From the cell containing the given text, extract its center point as (x, y) coordinate. 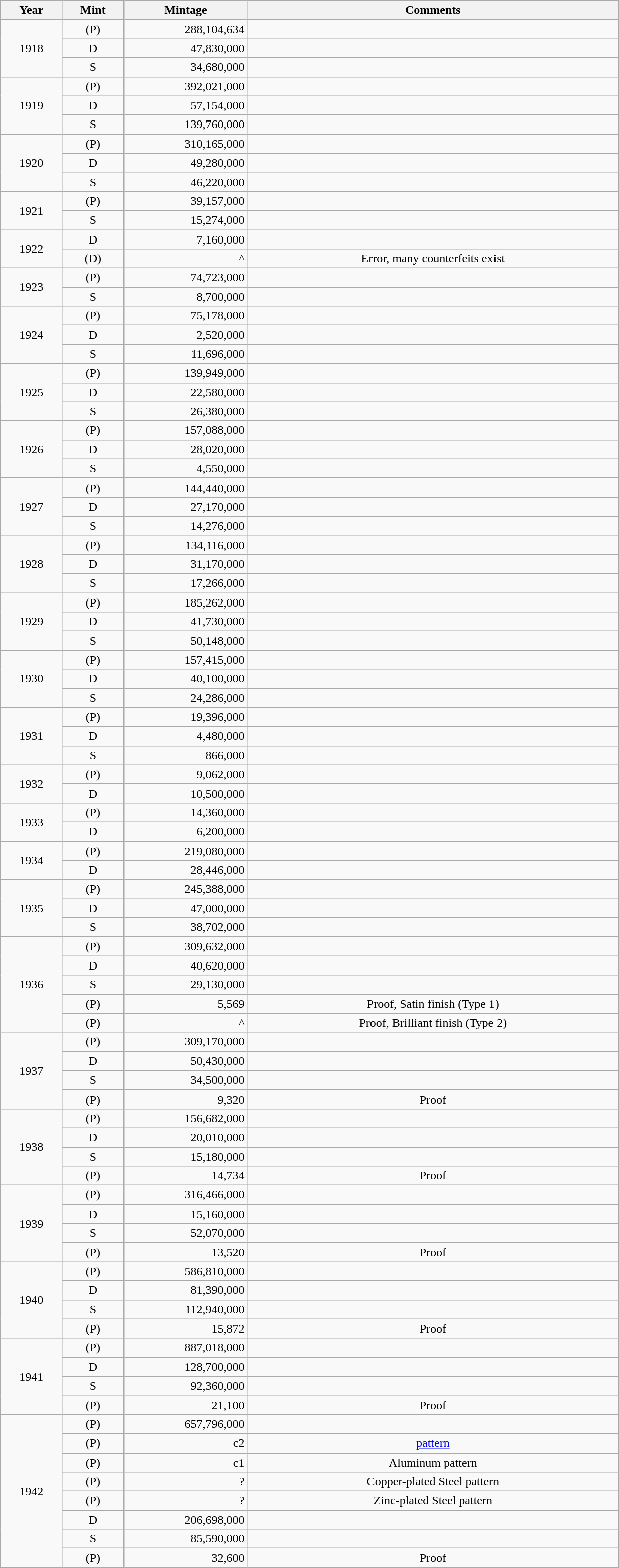
28,020,000 (186, 449)
13,520 (186, 1252)
50,148,000 (186, 641)
9,320 (186, 1099)
887,018,000 (186, 1348)
157,088,000 (186, 430)
15,872 (186, 1329)
pattern (433, 1443)
Mintage (186, 10)
15,160,000 (186, 1214)
1920 (31, 163)
206,698,000 (186, 1520)
7,160,000 (186, 239)
1940 (31, 1300)
46,220,000 (186, 182)
316,466,000 (186, 1195)
47,000,000 (186, 908)
2,520,000 (186, 335)
c1 (186, 1463)
Error, many counterfeits exist (433, 259)
92,360,000 (186, 1386)
309,632,000 (186, 946)
Comments (433, 10)
4,480,000 (186, 736)
134,116,000 (186, 545)
5,569 (186, 1004)
288,104,634 (186, 29)
24,286,000 (186, 698)
Copper-plated Steel pattern (433, 1482)
1932 (31, 784)
41,730,000 (186, 622)
47,830,000 (186, 48)
157,415,000 (186, 660)
32,600 (186, 1558)
1941 (31, 1376)
31,170,000 (186, 564)
27,170,000 (186, 507)
1928 (31, 564)
38,702,000 (186, 927)
49,280,000 (186, 163)
52,070,000 (186, 1233)
22,580,000 (186, 392)
85,590,000 (186, 1539)
1927 (31, 507)
1936 (31, 985)
1937 (31, 1070)
4,550,000 (186, 468)
11,696,000 (186, 354)
50,430,000 (186, 1061)
1929 (31, 622)
17,266,000 (186, 583)
245,388,000 (186, 889)
1930 (31, 679)
c2 (186, 1443)
74,723,000 (186, 278)
1938 (31, 1147)
8,700,000 (186, 297)
21,100 (186, 1405)
1933 (31, 822)
1942 (31, 1491)
15,180,000 (186, 1156)
1922 (31, 249)
Zinc-plated Steel pattern (433, 1501)
1921 (31, 210)
112,940,000 (186, 1309)
219,080,000 (186, 851)
75,178,000 (186, 316)
Mint (93, 10)
144,440,000 (186, 488)
57,154,000 (186, 105)
(D) (93, 259)
128,700,000 (186, 1367)
Aluminum pattern (433, 1463)
139,949,000 (186, 373)
81,390,000 (186, 1290)
1931 (31, 736)
866,000 (186, 755)
156,682,000 (186, 1118)
Proof, Brilliant finish (Type 2) (433, 1023)
1926 (31, 449)
1934 (31, 861)
1935 (31, 908)
1919 (31, 105)
Year (31, 10)
14,276,000 (186, 526)
39,157,000 (186, 201)
9,062,000 (186, 774)
10,500,000 (186, 793)
14,734 (186, 1176)
Proof, Satin finish (Type 1) (433, 1004)
392,021,000 (186, 86)
34,500,000 (186, 1080)
6,200,000 (186, 831)
657,796,000 (186, 1424)
29,130,000 (186, 985)
20,010,000 (186, 1137)
310,165,000 (186, 144)
309,170,000 (186, 1042)
1939 (31, 1224)
586,810,000 (186, 1271)
40,620,000 (186, 966)
1923 (31, 287)
1918 (31, 48)
139,760,000 (186, 125)
1924 (31, 335)
40,100,000 (186, 679)
26,380,000 (186, 411)
185,262,000 (186, 602)
14,360,000 (186, 812)
15,274,000 (186, 220)
28,446,000 (186, 870)
34,680,000 (186, 67)
1925 (31, 392)
19,396,000 (186, 717)
